Determine the [X, Y] coordinate at the center of the cell enclosing the given text.  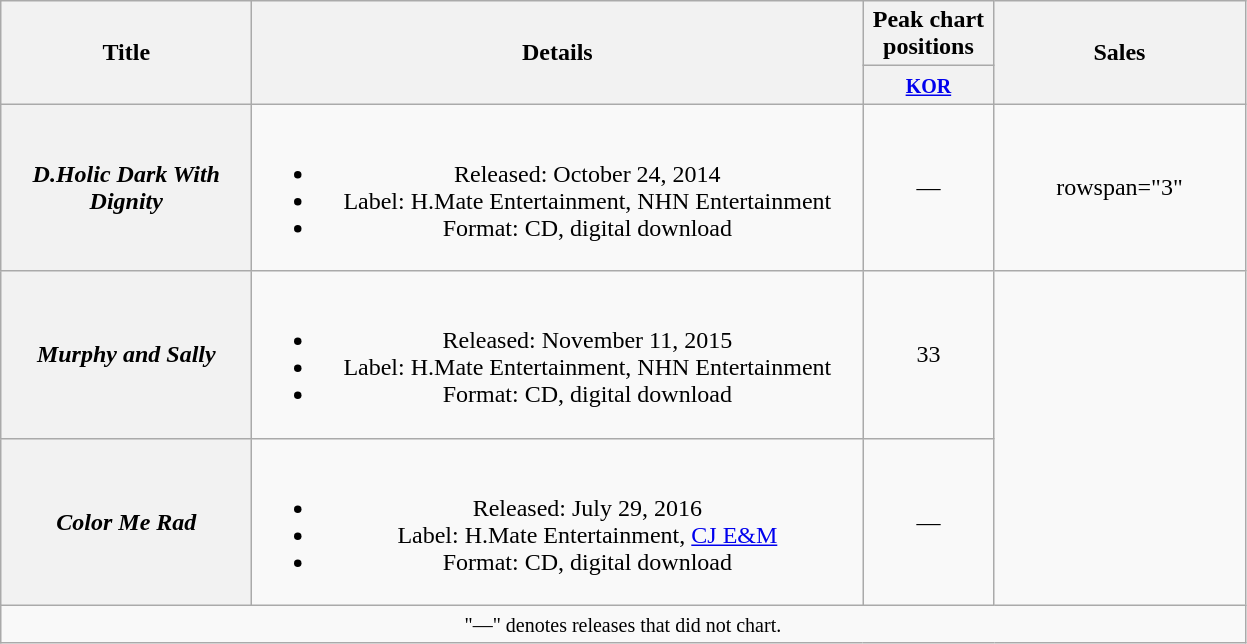
D.Holic Dark With Dignity [126, 188]
Released: October 24, 2014Label: H.Mate Entertainment, NHN EntertainmentFormat: CD, digital download [558, 188]
Released: July 29, 2016Label: H.Mate Entertainment, CJ E&MFormat: CD, digital download [558, 522]
Title [126, 52]
Details [558, 52]
Murphy and Sally [126, 354]
Color Me Rad [126, 522]
33 [928, 354]
Released: November 11, 2015Label: H.Mate Entertainment, NHN EntertainmentFormat: CD, digital download [558, 354]
"—" denotes releases that did not chart. [623, 624]
rowspan="3" [1120, 188]
Sales [1120, 52]
Peak chart positions [928, 34]
KOR [928, 85]
